For the text-containing cell, return its midpoint in [X, Y] coordinate format. 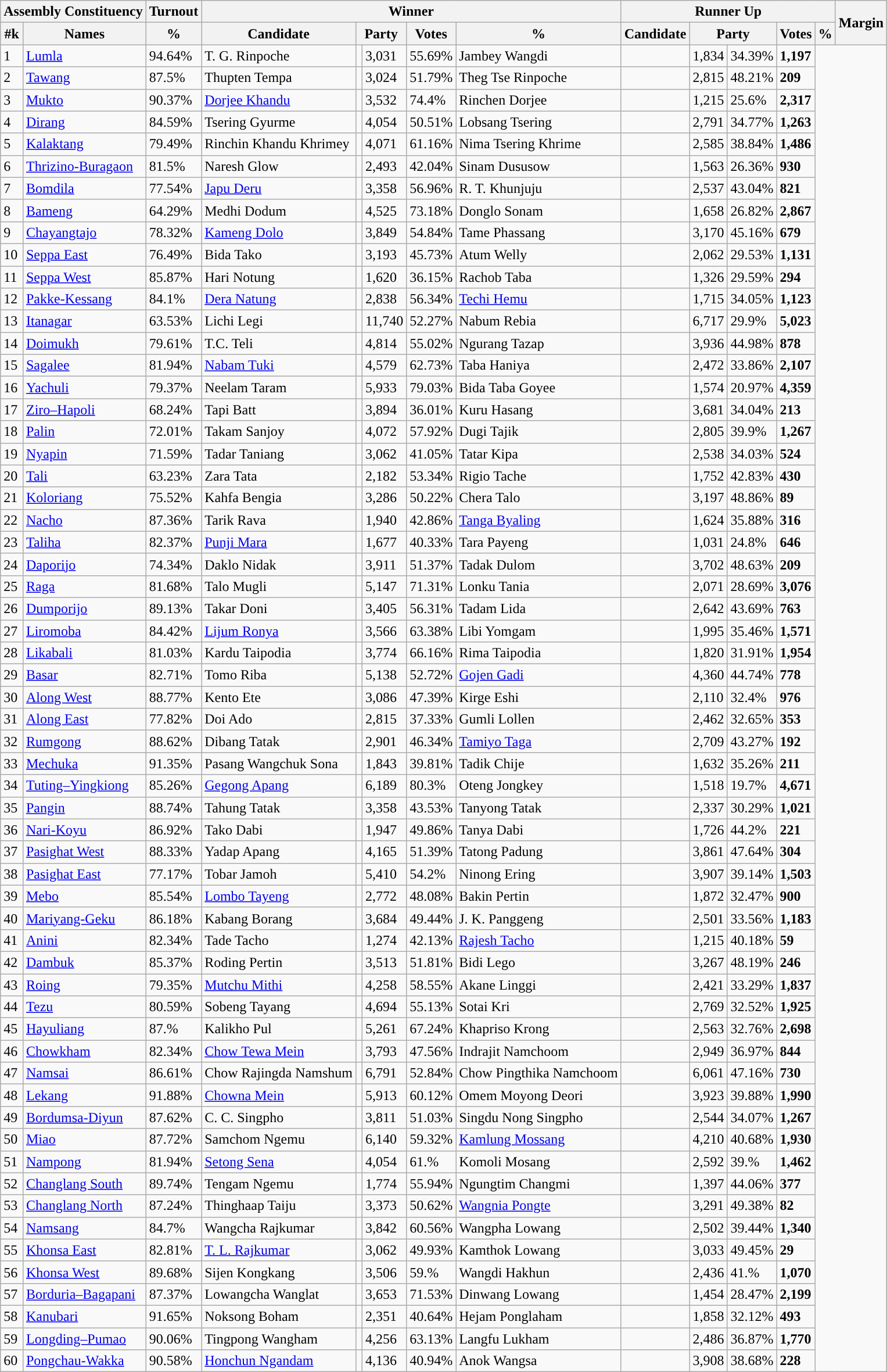
39.% [752, 1162]
59.% [431, 1272]
5,410 [384, 874]
90.58% [174, 1361]
3,849 [384, 232]
Dugi Tajik [538, 432]
74.4% [431, 100]
3,286 [384, 498]
2,709 [709, 741]
63.13% [431, 1338]
87.72% [174, 1140]
47.56% [431, 1051]
28.47% [752, 1294]
82.37% [174, 542]
11 [12, 277]
Lijum Ronya [279, 631]
50.22% [431, 498]
2,772 [384, 896]
Winner [411, 12]
49.86% [431, 830]
Nabum Rebia [538, 321]
43 [12, 985]
Tade Tacho [279, 940]
Bameng [84, 210]
3,793 [384, 1051]
9 [12, 232]
88.74% [174, 808]
20 [12, 476]
48.21% [752, 78]
1,990 [796, 1095]
34.39% [752, 56]
Tingpong Wangham [279, 1338]
26 [12, 608]
38 [12, 874]
2,351 [384, 1316]
Setong Sena [279, 1162]
22 [12, 520]
1,620 [384, 277]
54.2% [431, 874]
2,182 [384, 476]
Chowna Mein [279, 1095]
3,653 [384, 1294]
353 [796, 719]
Raga [84, 586]
Chayangtajo [84, 232]
213 [796, 410]
900 [796, 896]
4,525 [384, 210]
Tali [84, 476]
3,291 [709, 1206]
Sotai Kri [538, 1007]
2,585 [709, 144]
77.54% [174, 188]
88.62% [174, 741]
72.01% [174, 432]
42.83% [752, 476]
62.73% [431, 366]
32.12% [752, 1316]
38.84% [752, 144]
Bakin Pertin [538, 896]
Naresh Glow [279, 166]
Changlang South [84, 1184]
Runner Up [728, 12]
Wangpha Lowang [538, 1228]
35.88% [752, 520]
Pasighat West [84, 852]
Ninong Ering [538, 874]
1,571 [796, 631]
3,076 [796, 586]
J. K. Panggeng [538, 918]
Daporijo [84, 564]
40 [12, 918]
52 [12, 1184]
Kalaktang [84, 144]
29.53% [752, 255]
2,867 [796, 210]
3,911 [384, 564]
85.37% [174, 962]
2,107 [796, 366]
Tanyong Tatak [538, 808]
11,740 [384, 321]
33.86% [752, 366]
Dambuk [84, 962]
4,072 [384, 432]
87.62% [174, 1117]
42 [12, 962]
6,140 [384, 1140]
45.73% [431, 255]
32.4% [752, 697]
Dera Natung [279, 299]
Along East [84, 719]
45.16% [752, 232]
40.33% [431, 542]
3,170 [709, 232]
4,359 [796, 388]
316 [796, 520]
61.16% [431, 144]
90.06% [174, 1338]
246 [796, 962]
Bordumsa-Diyun [84, 1117]
Sinam Dususow [538, 166]
44.74% [752, 675]
Sagalee [84, 366]
87.37% [174, 1294]
36.87% [752, 1338]
51.79% [431, 78]
1,858 [709, 1316]
52.27% [431, 321]
43.04% [752, 188]
88.33% [174, 852]
Sijen Kongkang [279, 1272]
3,033 [709, 1250]
3,566 [384, 631]
52.72% [431, 675]
1,954 [796, 653]
34.03% [752, 454]
930 [796, 166]
1,021 [796, 808]
34.07% [752, 1117]
3,894 [384, 410]
Gegong Apang [279, 786]
77.17% [174, 874]
Tadik Chije [538, 764]
524 [796, 454]
Medhi Dodum [279, 210]
2,421 [709, 985]
52.84% [431, 1073]
430 [796, 476]
2,537 [709, 188]
60.12% [431, 1095]
Nima Tsering Khrime [538, 144]
32.76% [752, 1029]
2,949 [709, 1051]
2,472 [709, 366]
56.31% [431, 608]
Ziro–Hapoli [84, 410]
46 [12, 1051]
Khonsa West [84, 1272]
Miao [84, 1140]
Rinchin Khandu Khrimey [279, 144]
Lowangcha Wanglat [279, 1294]
Nacho [84, 520]
42.04% [431, 166]
3,532 [384, 100]
2,486 [709, 1338]
Kento Ete [279, 697]
81.03% [174, 653]
Jambey Wangdi [538, 56]
3,031 [384, 56]
Rachob Taba [538, 277]
6,189 [384, 786]
4,671 [796, 786]
Liromoba [84, 631]
30.29% [752, 808]
Namsang [84, 1228]
3,908 [709, 1361]
4,136 [384, 1361]
Hayuliang [84, 1029]
63.53% [174, 321]
192 [796, 741]
Hejam Ponglaham [538, 1316]
87.36% [174, 520]
32 [12, 741]
Mechuka [84, 764]
1,462 [796, 1162]
25 [12, 586]
Nyapin [84, 454]
26.36% [752, 166]
Tarik Rava [279, 520]
40.18% [752, 940]
5,147 [384, 586]
84.1% [174, 299]
56.96% [431, 188]
Kanubari [84, 1316]
1,518 [709, 786]
25.6% [752, 100]
Atum Welly [538, 255]
1,503 [796, 874]
646 [796, 542]
34.77% [752, 122]
Seppa East [84, 255]
Lombo Tayeng [279, 896]
54 [12, 1228]
3,907 [709, 874]
85.26% [174, 786]
2,493 [384, 166]
377 [796, 1184]
Tanga Byaling [538, 520]
2,538 [709, 454]
2,698 [796, 1029]
1,834 [709, 56]
Rajesh Tacho [538, 940]
54.84% [431, 232]
T.C. Teli [279, 343]
28 [12, 653]
51.81% [431, 962]
Komoli Mosang [538, 1162]
36.01% [431, 410]
26.82% [752, 210]
3,197 [709, 498]
33.56% [752, 918]
3,506 [384, 1272]
Akane Linggi [538, 985]
Mebo [84, 896]
42.13% [431, 940]
Talo Mugli [279, 586]
Techi Hemu [538, 299]
Gumli Lollen [538, 719]
Changlang North [84, 1206]
Ngurang Tazap [538, 343]
47 [12, 1073]
33 [12, 764]
Pongchau-Wakka [84, 1361]
45 [12, 1029]
4,814 [384, 343]
1 [12, 56]
1,837 [796, 985]
Assembly Constituency [73, 12]
221 [796, 830]
Tahung Tatak [279, 808]
94.64% [174, 56]
Honchun Ngandam [279, 1361]
12 [12, 299]
Pasighat East [84, 874]
68.24% [174, 410]
8 [12, 210]
77.82% [174, 719]
85.87% [174, 277]
2,062 [709, 255]
T. L. Rajkumar [279, 1250]
Anok Wangsa [538, 1361]
Tako Dabi [279, 830]
18 [12, 432]
71.31% [431, 586]
33.29% [752, 985]
44 [12, 1007]
1,726 [709, 830]
90.37% [174, 100]
3,923 [709, 1095]
86.92% [174, 830]
Doi Ado [279, 719]
50.62% [431, 1206]
51.39% [431, 852]
T. G. Rinpoche [279, 56]
42.86% [431, 520]
4,071 [384, 144]
Thrizino-Buragaon [84, 166]
Pangin [84, 808]
48.86% [752, 498]
1,454 [709, 1294]
Lonku Tania [538, 586]
39.9% [752, 432]
Tawang [84, 78]
3,702 [709, 564]
43.69% [752, 608]
1,624 [709, 520]
Oteng Jongkey [538, 786]
20.97% [752, 388]
Rinchen Dorjee [538, 100]
2,199 [796, 1294]
84.7% [174, 1228]
39.44% [752, 1228]
Tuting–Yingkiong [84, 786]
Chera Talo [538, 498]
Libi Yomgam [538, 631]
80.3% [431, 786]
Tomo Riba [279, 675]
Chow Rajingda Namshum [279, 1073]
61.% [431, 1162]
Dorjee Khandu [279, 100]
48.19% [752, 962]
Koloriang [84, 498]
3,681 [709, 410]
2,563 [709, 1029]
Dinwang Lowang [538, 1294]
Tame Phassang [538, 232]
Along West [84, 697]
6,061 [709, 1073]
Dirang [84, 122]
Nabam Tuki [279, 366]
17 [12, 410]
2,317 [796, 100]
Tsering Gyurme [279, 122]
Sobeng Tayang [279, 1007]
Kardu Taipodia [279, 653]
32.65% [752, 719]
87.24% [174, 1206]
51.03% [431, 1117]
493 [796, 1316]
Bida Taba Goyee [538, 388]
78.32% [174, 232]
36.15% [431, 277]
89.13% [174, 608]
2,544 [709, 1117]
35.46% [752, 631]
37.33% [431, 719]
1,925 [796, 1007]
1,774 [384, 1184]
81.5% [174, 166]
Mukto [84, 100]
29.59% [752, 277]
#k [12, 34]
Itanagar [84, 321]
63.23% [174, 476]
91.35% [174, 764]
43.27% [752, 741]
48.08% [431, 896]
1,715 [709, 299]
32.52% [752, 1007]
1,274 [384, 940]
Tanya Dabi [538, 830]
Pasang Wangchuk Sona [279, 764]
47.16% [752, 1073]
Bida Tako [279, 255]
1,947 [384, 830]
Indrajit Namchoom [538, 1051]
49 [12, 1117]
Noksong Boham [279, 1316]
64.29% [174, 210]
4,360 [709, 675]
31.91% [752, 653]
91.65% [174, 1316]
35 [12, 808]
48.63% [752, 564]
1,843 [384, 764]
38.68% [752, 1361]
Lumla [84, 56]
37 [12, 852]
Rigio Tache [538, 476]
778 [796, 675]
Theg Tse Rinpoche [538, 78]
Donglo Sonam [538, 210]
34.04% [752, 410]
4,210 [709, 1140]
40.64% [431, 1316]
5,933 [384, 388]
Gojen Gadi [538, 675]
87.5% [174, 78]
2,592 [709, 1162]
1,326 [709, 277]
763 [796, 608]
Palin [84, 432]
60 [12, 1361]
Wangnia Pongte [538, 1206]
Tadar Taniang [279, 454]
53 [12, 1206]
41.% [752, 1272]
Kameng Dolo [279, 232]
76.49% [174, 255]
Dibang Tatak [279, 741]
5,138 [384, 675]
51.37% [431, 564]
1,340 [796, 1228]
55.94% [431, 1184]
84.59% [174, 122]
1,632 [709, 764]
79.61% [174, 343]
36 [12, 830]
Longding–Pumao [84, 1338]
Punji Mara [279, 542]
Thupten Tempa [279, 78]
2,071 [709, 586]
679 [796, 232]
19.7% [752, 786]
55 [12, 1250]
2,769 [709, 1007]
1,070 [796, 1272]
2,791 [709, 122]
Turnout [174, 12]
66.16% [431, 653]
82.71% [174, 675]
39.81% [431, 764]
2,337 [709, 808]
87.% [174, 1029]
48 [12, 1095]
82.81% [174, 1250]
44.2% [752, 830]
1,563 [709, 166]
Japu Deru [279, 188]
41 [12, 940]
5,913 [384, 1095]
86.61% [174, 1073]
1,131 [796, 255]
30 [12, 697]
Kamthok Lowang [538, 1250]
1,940 [384, 520]
Zara Tata [279, 476]
4,258 [384, 985]
50.51% [431, 122]
55.69% [431, 56]
Taliha [84, 542]
1,752 [709, 476]
3,861 [709, 852]
91.88% [174, 1095]
1,677 [384, 542]
Kalikho Pul [279, 1029]
49.45% [752, 1250]
1,658 [709, 210]
39.14% [752, 874]
Tara Payeng [538, 542]
3,086 [384, 697]
16 [12, 388]
44.98% [752, 343]
5,023 [796, 321]
1,123 [796, 299]
Tobar Jamoh [279, 874]
44.06% [752, 1184]
89.68% [174, 1272]
55.13% [431, 1007]
81.68% [174, 586]
67.24% [431, 1029]
10 [12, 255]
88.77% [174, 697]
71.59% [174, 454]
7 [12, 188]
5,261 [384, 1029]
27 [12, 631]
59.32% [431, 1140]
Anini [84, 940]
60.56% [431, 1228]
56 [12, 1272]
2,642 [709, 608]
2 [12, 78]
Names [84, 34]
75.52% [174, 498]
34 [12, 786]
3,405 [384, 608]
1,872 [709, 896]
15 [12, 366]
71.53% [431, 1294]
3,811 [384, 1117]
2,501 [709, 918]
36.97% [752, 1051]
3 [12, 100]
Yachuli [84, 388]
47.39% [431, 697]
2,436 [709, 1272]
34.05% [752, 299]
Basar [84, 675]
89 [796, 498]
6 [12, 166]
Mariyang-Geku [84, 918]
3,193 [384, 255]
976 [796, 697]
Tadam Lida [538, 608]
821 [796, 188]
3,936 [709, 343]
46.34% [431, 741]
Roing [84, 985]
Samchom Ngemu [279, 1140]
Doimukh [84, 343]
Borduria–Bagapani [84, 1294]
39 [12, 896]
2,901 [384, 741]
Bomdila [84, 188]
58 [12, 1316]
40.68% [752, 1140]
79.35% [174, 985]
Taba Haniya [538, 366]
40.94% [431, 1361]
43.53% [431, 808]
63.38% [431, 631]
74.34% [174, 564]
Tamiyo Taga [538, 741]
Yadap Apang [279, 852]
Namsai [84, 1073]
24.8% [752, 542]
1,995 [709, 631]
6,717 [709, 321]
Kuru Hasang [538, 410]
Singdu Nong Singpho [538, 1117]
Bidi Lego [538, 962]
Tezu [84, 1007]
31 [12, 719]
1,197 [796, 56]
58.55% [431, 985]
Tatar Kipa [538, 454]
Rima Taipodia [538, 653]
5 [12, 144]
89.74% [174, 1184]
Kamlung Mossang [538, 1140]
R. T. Khunjuju [538, 188]
1,031 [709, 542]
23 [12, 542]
Chowkham [84, 1051]
2,502 [709, 1228]
41.05% [431, 454]
1,263 [796, 122]
1,820 [709, 653]
4,579 [384, 366]
4,256 [384, 1338]
47.64% [752, 852]
3,774 [384, 653]
Tadak Dulom [538, 564]
14 [12, 343]
2,838 [384, 299]
1,486 [796, 144]
86.18% [174, 918]
3,024 [384, 78]
Neelam Taram [279, 388]
Takam Sanjoy [279, 432]
Hari Notung [279, 277]
32.47% [752, 896]
Wangcha Rajkumar [279, 1228]
Omem Moyong Deori [538, 1095]
55.02% [431, 343]
Chow Pingthika Namchoom [538, 1073]
Rumgong [84, 741]
29.9% [752, 321]
211 [796, 764]
Tatong Padung [538, 852]
73.18% [431, 210]
4,694 [384, 1007]
79.03% [431, 388]
Kabang Borang [279, 918]
294 [796, 277]
Daklo Nidak [279, 564]
Dumporijo [84, 608]
6,791 [384, 1073]
79.49% [174, 144]
Nari-Koyu [84, 830]
39.88% [752, 1095]
Ngungtim Changmi [538, 1184]
1,397 [709, 1184]
3,684 [384, 918]
228 [796, 1361]
Lobsang Tsering [538, 122]
24 [12, 564]
84.42% [174, 631]
2,462 [709, 719]
2,805 [709, 432]
53.34% [431, 476]
2,110 [709, 697]
1,574 [709, 388]
19 [12, 454]
Pakke-Kessang [84, 299]
85.54% [174, 896]
Langfu Lukham [538, 1338]
49.44% [431, 918]
49.93% [431, 1250]
13 [12, 321]
4,165 [384, 852]
49.38% [752, 1206]
Likabali [84, 653]
4 [12, 122]
56.34% [431, 299]
Khapriso Krong [538, 1029]
57.92% [431, 432]
1,930 [796, 1140]
35.26% [752, 764]
Chow Tewa Mein [279, 1051]
21 [12, 498]
Seppa West [84, 277]
304 [796, 852]
79.37% [174, 388]
Tengam Ngemu [279, 1184]
Kirge Eshi [538, 697]
Lichi Legi [279, 321]
50 [12, 1140]
Lekang [84, 1095]
3,373 [384, 1206]
Wangdi Hakhun [538, 1272]
878 [796, 343]
80.59% [174, 1007]
730 [796, 1073]
Takar Doni [279, 608]
82 [796, 1206]
28.69% [752, 586]
1,183 [796, 918]
C. C. Singpho [279, 1117]
Margin [861, 23]
844 [796, 1051]
Roding Pertin [279, 962]
Nampong [84, 1162]
Mutchu Mithi [279, 985]
Thinghaap Taiju [279, 1206]
Khonsa East [84, 1250]
Kahfa Bengia [279, 498]
Tapi Batt [279, 410]
3,267 [709, 962]
3,842 [384, 1228]
51 [12, 1162]
57 [12, 1294]
1,770 [796, 1338]
3,513 [384, 962]
